Return [x, y] of the center of cell containing provided text 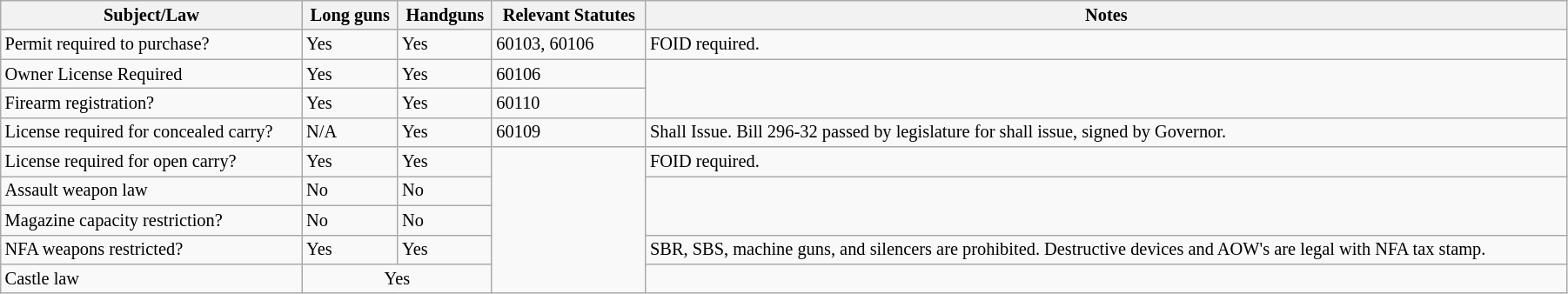
Relevant Statutes [569, 15]
Long guns [350, 15]
60106 [569, 74]
Firearm registration? [151, 103]
Assault weapon law [151, 190]
Subject/Law [151, 15]
License required for open carry? [151, 162]
License required for concealed carry? [151, 132]
NFA weapons restricted? [151, 250]
N/A [350, 132]
60103, 60106 [569, 44]
Handguns [445, 15]
Notes [1106, 15]
Magazine capacity restriction? [151, 220]
SBR, SBS, machine guns, and silencers are prohibited. Destructive devices and AOW's are legal with NFA tax stamp. [1106, 250]
Permit required to purchase? [151, 44]
Owner License Required [151, 74]
60110 [569, 103]
Castle law [151, 278]
60109 [569, 132]
Shall Issue. Bill 296-32 passed by legislature for shall issue, signed by Governor. [1106, 132]
